Find where the given text appears and provide that cell's center as (X, Y) coordinate. 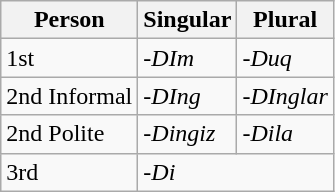
Singular (188, 20)
2nd Informal (70, 96)
-Duq (285, 58)
-Dila (285, 134)
-Di (236, 172)
Person (70, 20)
-DIm (188, 58)
-DIng (188, 96)
3rd (70, 172)
2nd Polite (70, 134)
1st (70, 58)
Plural (285, 20)
-DInglar (285, 96)
-Dingiz (188, 134)
